Scan for the cell matching the given text and deliver its [x, y] coordinate at center. 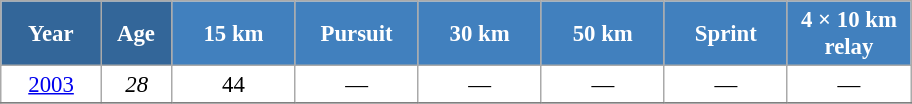
Year [52, 34]
28 [136, 85]
15 km [234, 34]
4 × 10 km relay [848, 34]
50 km [602, 34]
30 km [480, 34]
Sprint [726, 34]
Age [136, 34]
44 [234, 85]
2003 [52, 85]
Pursuit [356, 34]
